For the text-containing cell, return its midpoint in (X, Y) coordinate format. 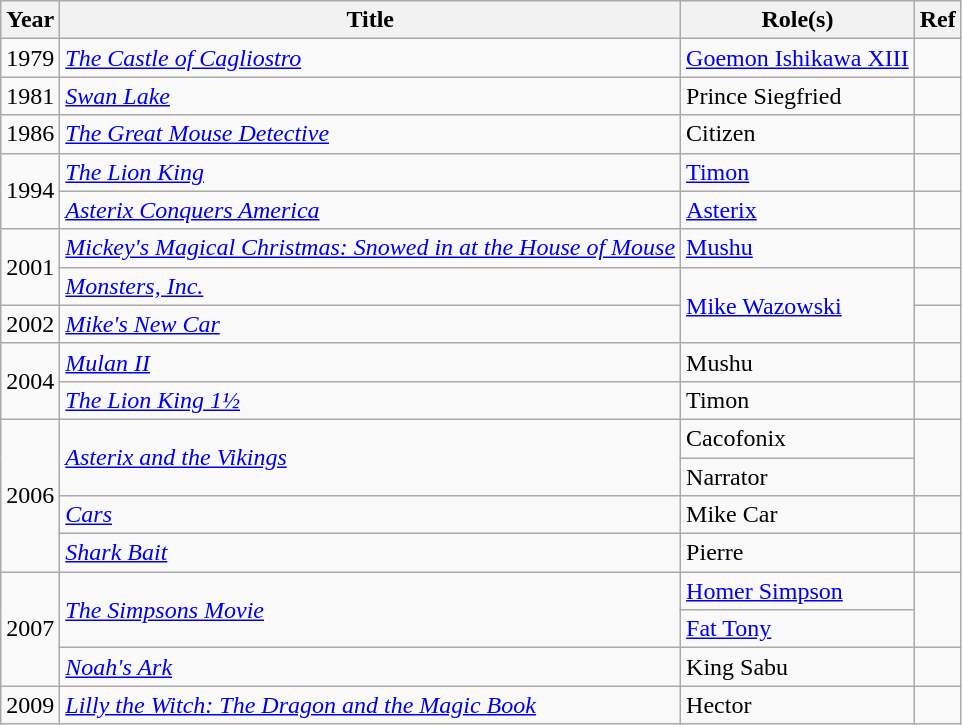
2006 (30, 495)
Noah's Ark (370, 667)
Asterix and the Vikings (370, 457)
Asterix (798, 210)
Homer Simpson (798, 591)
Mickey's Magical Christmas: Snowed in at the House of Mouse (370, 248)
Ref (938, 20)
The Simpsons Movie (370, 610)
Prince Siegfried (798, 96)
2009 (30, 705)
Shark Bait (370, 553)
Mike Car (798, 515)
The Castle of Cagliostro (370, 58)
2001 (30, 267)
Role(s) (798, 20)
2004 (30, 381)
Swan Lake (370, 96)
The Lion King 1½ (370, 400)
1979 (30, 58)
Fat Tony (798, 629)
2002 (30, 324)
Citizen (798, 134)
Mulan II (370, 362)
Mike's New Car (370, 324)
The Lion King (370, 172)
Year (30, 20)
1981 (30, 96)
Title (370, 20)
Pierre (798, 553)
Cacofonix (798, 438)
Asterix Conquers America (370, 210)
1986 (30, 134)
Mike Wazowski (798, 305)
King Sabu (798, 667)
Lilly the Witch: The Dragon and the Magic Book (370, 705)
The Great Mouse Detective (370, 134)
2007 (30, 629)
Goemon Ishikawa XIII (798, 58)
1994 (30, 191)
Monsters, Inc. (370, 286)
Narrator (798, 477)
Cars (370, 515)
Hector (798, 705)
